From the cell containing the given text, extract its center point as [x, y] coordinate. 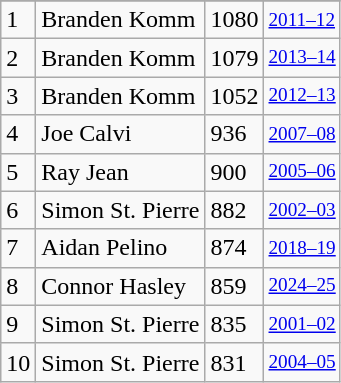
Joe Calvi [120, 134]
2005–06 [302, 172]
4 [18, 134]
2002–03 [302, 210]
2001–02 [302, 324]
1080 [234, 20]
1 [18, 20]
2007–08 [302, 134]
2 [18, 58]
831 [234, 362]
1079 [234, 58]
874 [234, 248]
936 [234, 134]
900 [234, 172]
6 [18, 210]
Ray Jean [120, 172]
5 [18, 172]
10 [18, 362]
Connor Hasley [120, 286]
2011–12 [302, 20]
7 [18, 248]
8 [18, 286]
9 [18, 324]
Aidan Pelino [120, 248]
835 [234, 324]
2018–19 [302, 248]
2004–05 [302, 362]
859 [234, 286]
2024–25 [302, 286]
1052 [234, 96]
3 [18, 96]
2013–14 [302, 58]
882 [234, 210]
2012–13 [302, 96]
